Return the [X, Y] coordinate for the center point of the cell that contains the specified text.  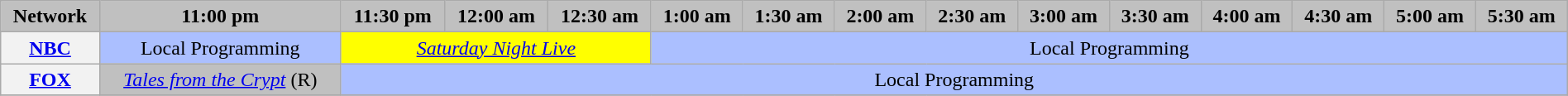
3:30 am [1154, 17]
5:30 am [1522, 17]
4:00 am [1247, 17]
12:00 am [496, 17]
2:30 am [973, 17]
Tales from the Crypt (R) [220, 79]
1:30 am [789, 17]
11:30 pm [392, 17]
12:30 am [599, 17]
FOX [50, 79]
11:00 pm [220, 17]
NBC [50, 48]
Saturday Night Live [496, 48]
3:00 am [1064, 17]
1:00 am [696, 17]
Network [50, 17]
2:00 am [880, 17]
4:30 am [1338, 17]
5:00 am [1431, 17]
